Pinpoint the cell where the given text exists, returning its [X, Y] midpoint coordinate. 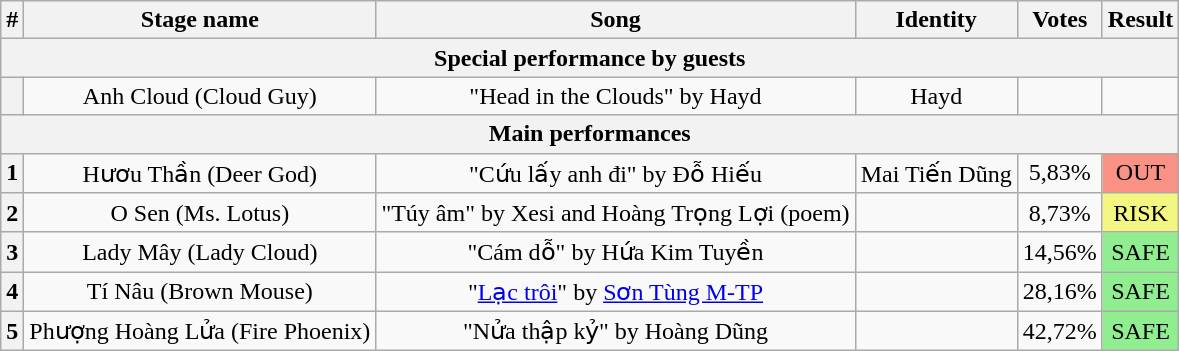
"Lạc trôi" by Sơn Tùng M-TP [616, 292]
5 [12, 331]
8,73% [1060, 213]
Anh Cloud (Cloud Guy) [200, 96]
3 [12, 252]
28,16% [1060, 292]
Hươu Thần (Deer God) [200, 173]
# [12, 20]
Result [1140, 20]
Hayd [936, 96]
4 [12, 292]
Identity [936, 20]
42,72% [1060, 331]
Tí Nâu (Brown Mouse) [200, 292]
O Sen (Ms. Lotus) [200, 213]
"Nửa thập kỷ" by Hoàng Dũng [616, 331]
Phượng Hoàng Lửa (Fire Phoenix) [200, 331]
Special performance by guests [590, 58]
5,83% [1060, 173]
1 [12, 173]
Lady Mây (Lady Cloud) [200, 252]
2 [12, 213]
Votes [1060, 20]
Mai Tiến Dũng [936, 173]
"Cám dỗ" by Hứa Kim Tuyền [616, 252]
14,56% [1060, 252]
OUT [1140, 173]
"Cứu lấy anh đi" by Đỗ Hiếu [616, 173]
"Túy âm" by Xesi and Hoàng Trọng Lợi (poem) [616, 213]
Stage name [200, 20]
"Head in the Clouds" by Hayd [616, 96]
Main performances [590, 134]
Song [616, 20]
RISK [1140, 213]
